Locate the cell with the specified text and output its [x, y] center coordinate. 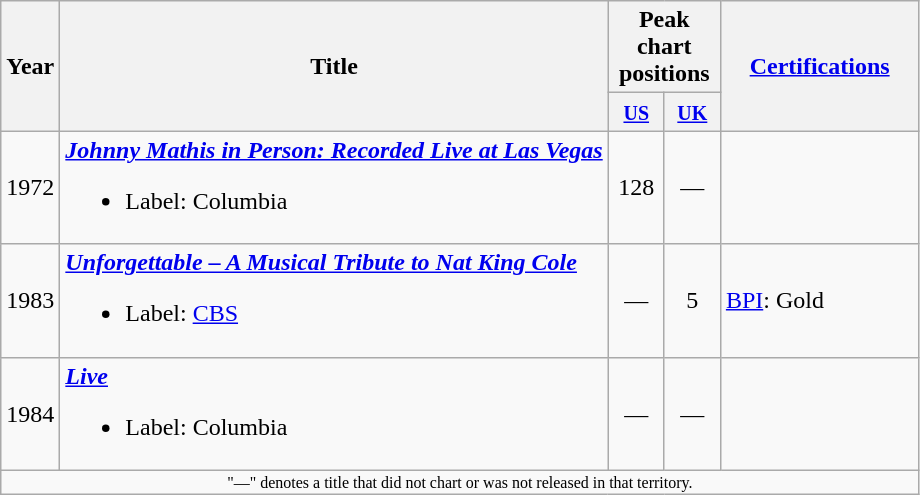
Peak chart positions [664, 47]
1984 [30, 414]
US [636, 112]
LiveLabel: Columbia [334, 414]
BPI: Gold [820, 300]
Unforgettable – A Musical Tribute to Nat King ColeLabel: CBS [334, 300]
5 [692, 300]
1983 [30, 300]
Johnny Mathis in Person: Recorded Live at Las VegasLabel: Columbia [334, 188]
"—" denotes a title that did not chart or was not released in that territory. [460, 482]
Year [30, 66]
128 [636, 188]
Certifications [820, 66]
Title [334, 66]
1972 [30, 188]
UK [692, 112]
